Locate the cell with the specified text and output its [X, Y] center coordinate. 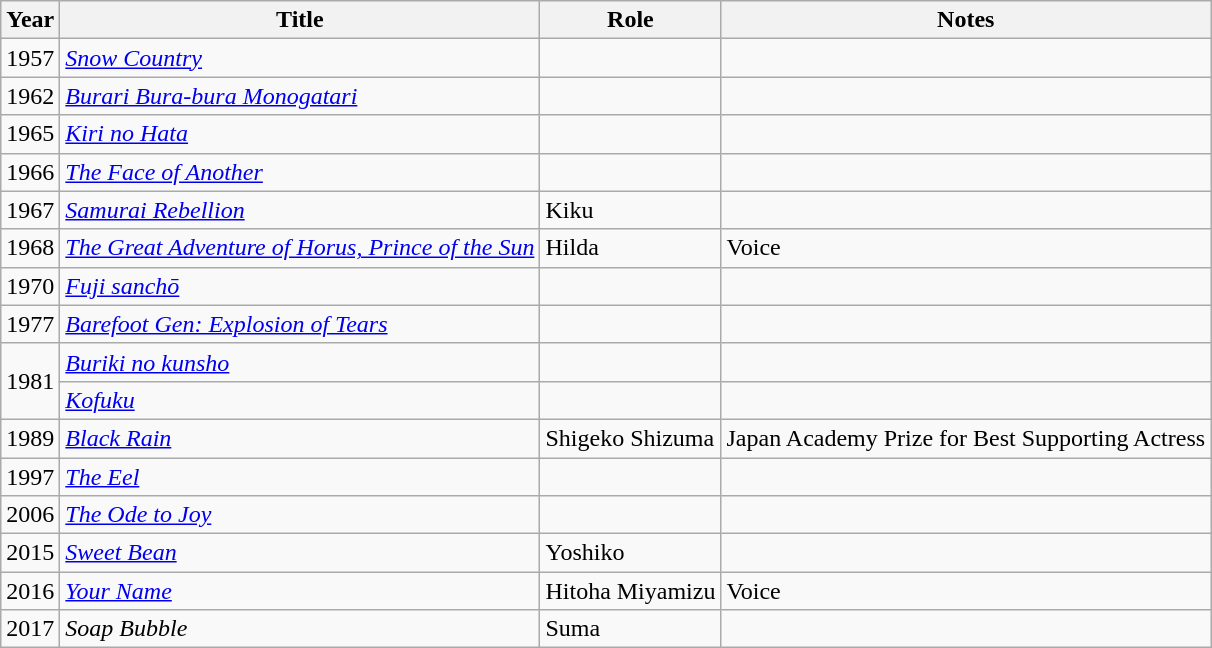
1957 [30, 58]
The Great Adventure of Horus, Prince of the Sun [300, 248]
Title [300, 20]
Japan Academy Prize for Best Supporting Actress [966, 438]
1981 [30, 381]
Your Name [300, 591]
2017 [30, 629]
1968 [30, 248]
Yoshiko [630, 553]
The Ode to Joy [300, 515]
Fuji sanchō [300, 286]
Snow Country [300, 58]
1966 [30, 172]
Notes [966, 20]
1967 [30, 210]
Sweet Bean [300, 553]
Suma [630, 629]
Role [630, 20]
Soap Bubble [300, 629]
Black Rain [300, 438]
2016 [30, 591]
1965 [30, 134]
Kiri no Hata [300, 134]
1970 [30, 286]
Buriki no kunsho [300, 362]
Barefoot Gen: Explosion of Tears [300, 324]
Hilda [630, 248]
2006 [30, 515]
Burari Bura-bura Monogatari [300, 96]
1997 [30, 477]
Kiku [630, 210]
Samurai Rebellion [300, 210]
The Eel [300, 477]
Hitoha Miyamizu [630, 591]
1989 [30, 438]
The Face of Another [300, 172]
1962 [30, 96]
Year [30, 20]
Shigeko Shizuma [630, 438]
2015 [30, 553]
Kofuku [300, 400]
1977 [30, 324]
